Pinpoint the cell where the given text exists, returning its [X, Y] midpoint coordinate. 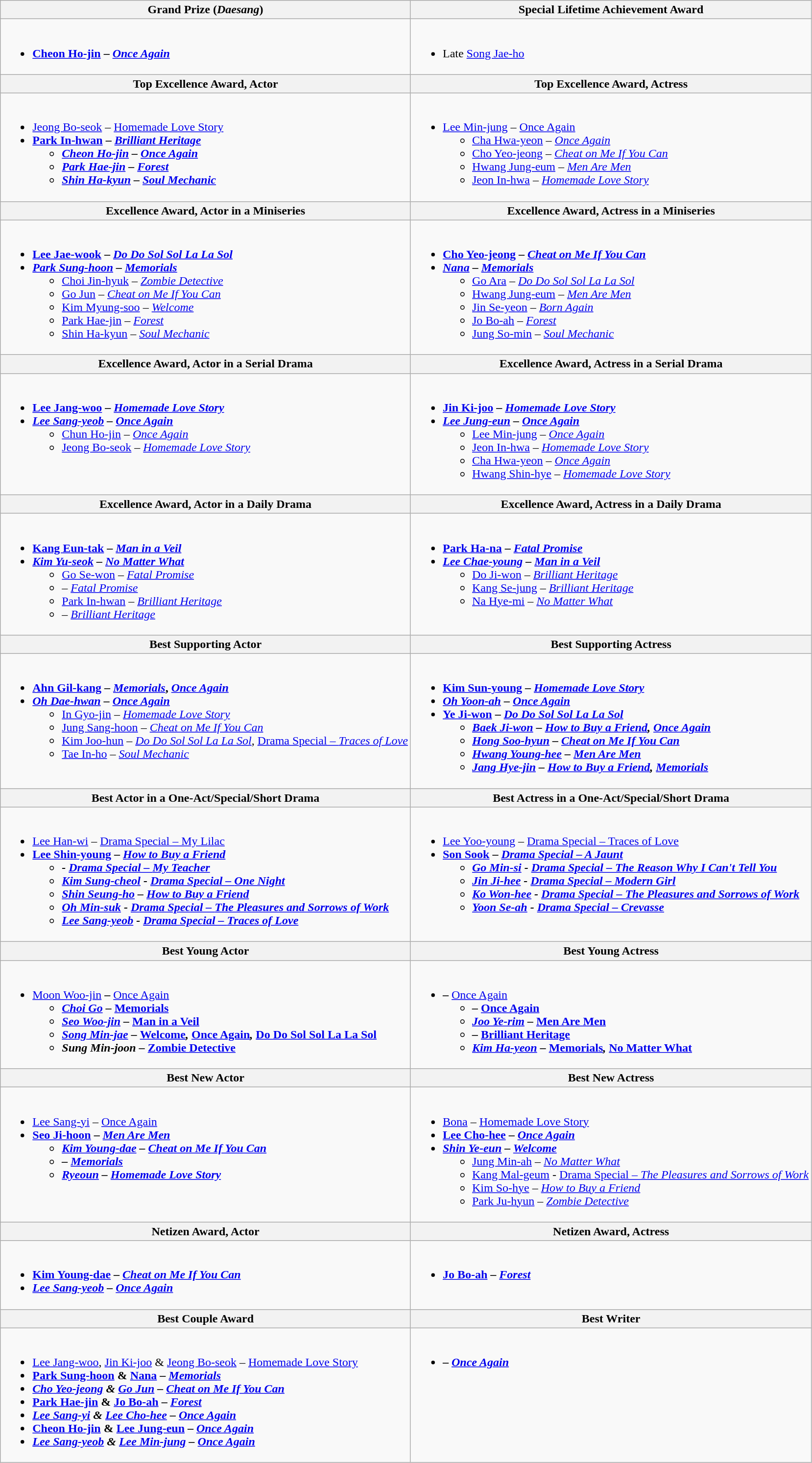
Cheon Ho-jin – Once Again [206, 47]
Excellence Award, Actor in a Daily Drama [206, 504]
Top Excellence Award, Actress [611, 84]
Best Actress in a One-Act/Special/Short Drama [611, 798]
Top Excellence Award, Actor [206, 84]
Best Young Actor [206, 951]
Best Couple Award [206, 1319]
Netizen Award, Actress [611, 1231]
Excellence Award, Actress in a Serial Drama [611, 364]
Lee Min-jung – Once AgainCha Hwa-yeon – Once AgainCho Yeo-jeong – Cheat on Me If You CanHwang Jung-eum – Men Are MenJeon In-hwa – Homemade Love Story [611, 147]
Best Writer [611, 1319]
Park Ha-na – Fatal PromiseLee Chae-young – Man in a VeilDo Ji-won – Brilliant HeritageKang Se-jung – Brilliant HeritageNa Hye-mi – No Matter What [611, 574]
Lee Sang-yi – Once AgainSeo Ji-hoon – Men Are MenKim Young-dae – Cheat on Me If You Can – MemorialsRyeoun – Homemade Love Story [206, 1155]
Special Lifetime Achievement Award [611, 10]
Excellence Award, Actress in a Miniseries [611, 211]
Best Supporting Actor [206, 644]
Excellence Award, Actor in a Miniseries [206, 211]
Grand Prize (Daesang) [206, 10]
Lee Jang-woo – Homemade Love StoryLee Sang-yeob – Once AgainChun Ho-jin – Once AgainJeong Bo-seok – Homemade Love Story [206, 434]
Kim Young-dae – Cheat on Me If You CanLee Sang-yeob – Once Again [206, 1275]
Best New Actor [206, 1078]
Best New Actress [611, 1078]
Best Young Actress [611, 951]
Jeong Bo-seok – Homemade Love StoryPark In-hwan – Brilliant HeritageCheon Ho-jin – Once AgainPark Hae-jin – ForestShin Ha-kyun – Soul Mechanic [206, 147]
– Once Again [611, 1395]
Best Supporting Actress [611, 644]
Best Actor in a One-Act/Special/Short Drama [206, 798]
Late Song Jae-ho [611, 47]
Netizen Award, Actor [206, 1231]
– Once Again – Once AgainJoo Ye-rim – Men Are Men – Brilliant HeritageKim Ha-yeon – Memorials, No Matter What [611, 1015]
Excellence Award, Actor in a Serial Drama [206, 364]
Excellence Award, Actress in a Daily Drama [611, 504]
Jo Bo-ah – Forest [611, 1275]
